Identify which cell holds the provided text, then report its [x, y] central coordinate. 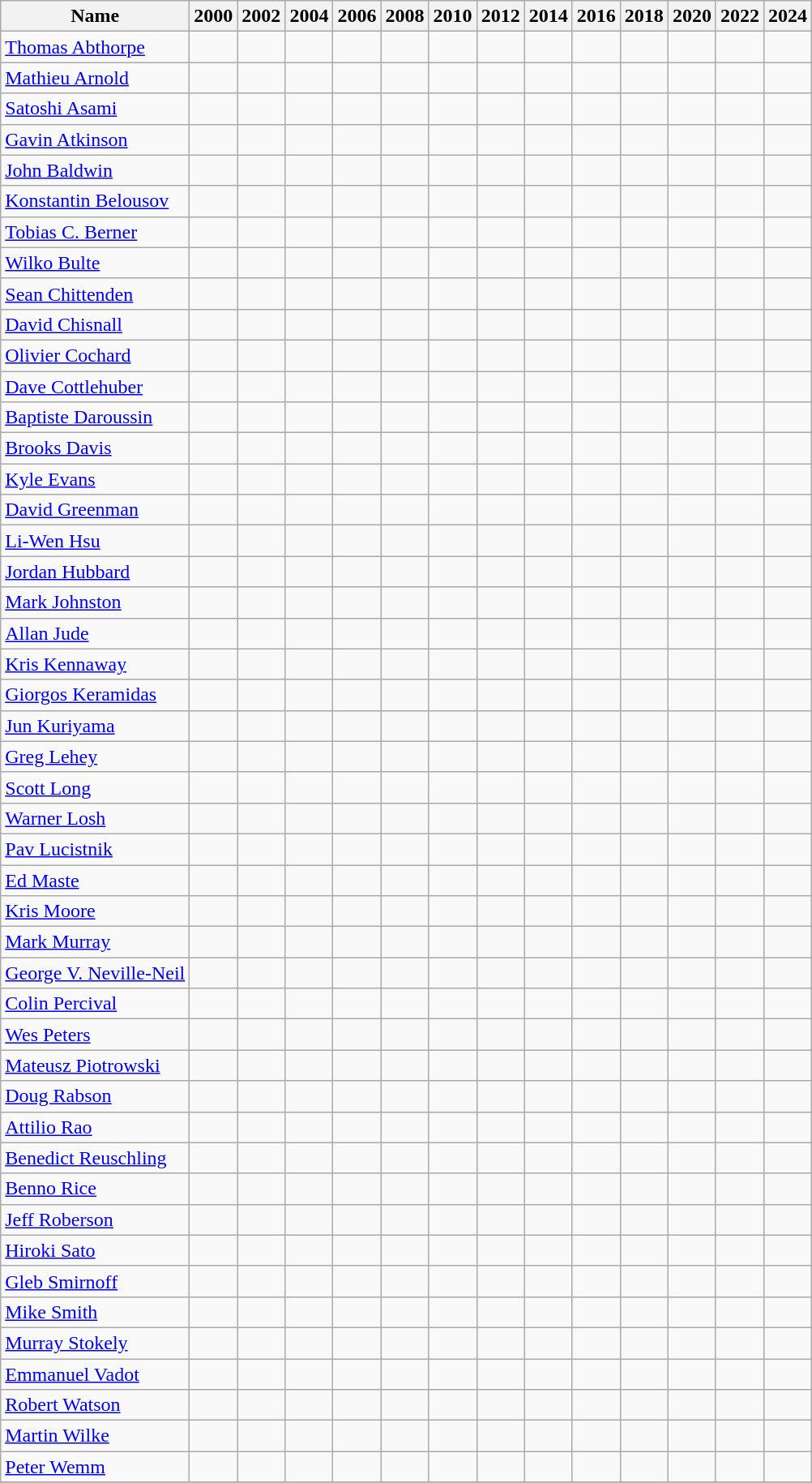
Greg Lehey [96, 757]
Warner Losh [96, 818]
John Baldwin [96, 170]
Mathieu Arnold [96, 78]
Jeff Roberson [96, 1219]
Name [96, 16]
Wilko Bulte [96, 263]
2014 [548, 16]
Olivier Cochard [96, 355]
Sean Chittenden [96, 294]
2008 [405, 16]
Wes Peters [96, 1035]
Mark Johnston [96, 602]
Tobias C. Berner [96, 232]
2018 [643, 16]
Benno Rice [96, 1189]
Li-Wen Hsu [96, 541]
David Chisnall [96, 324]
Kyle Evans [96, 479]
Attilio Rao [96, 1127]
Jordan Hubbard [96, 572]
Ed Maste [96, 880]
Satoshi Asami [96, 109]
Mateusz Piotrowski [96, 1065]
2010 [452, 16]
Giorgos Keramidas [96, 695]
Colin Percival [96, 1004]
Robert Watson [96, 1405]
Baptiste Daroussin [96, 418]
George V. Neville-Neil [96, 973]
2016 [596, 16]
Thomas Abthorpe [96, 47]
2006 [357, 16]
2022 [739, 16]
2012 [501, 16]
Benedict Reuschling [96, 1158]
Gleb Smirnoff [96, 1281]
David Greenman [96, 510]
Brooks Davis [96, 448]
Pav Lucistnik [96, 849]
2000 [214, 16]
Dave Cottlehuber [96, 387]
2020 [692, 16]
Konstantin Belousov [96, 201]
2004 [310, 16]
Murray Stokely [96, 1343]
Peter Wemm [96, 1467]
2002 [261, 16]
Martin Wilke [96, 1436]
Scott Long [96, 787]
Gavin Atkinson [96, 139]
Mike Smith [96, 1312]
Kris Kennaway [96, 664]
Emmanuel Vadot [96, 1374]
2024 [788, 16]
Kris Moore [96, 911]
Jun Kuriyama [96, 726]
Doug Rabson [96, 1096]
Mark Murray [96, 942]
Allan Jude [96, 633]
Hiroki Sato [96, 1250]
